Pinpoint the cell where the given text exists, returning its (X, Y) midpoint coordinate. 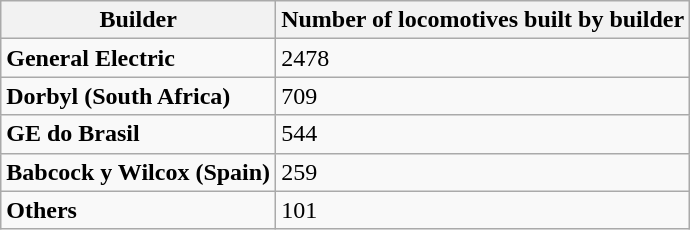
GE do Brasil (138, 134)
Builder (138, 20)
101 (483, 210)
2478 (483, 58)
259 (483, 172)
709 (483, 96)
Others (138, 210)
Dorbyl (South Africa) (138, 96)
Number of locomotives built by builder (483, 20)
General Electric (138, 58)
Babcock y Wilcox (Spain) (138, 172)
544 (483, 134)
